Return (X, Y) of the center of cell containing provided text 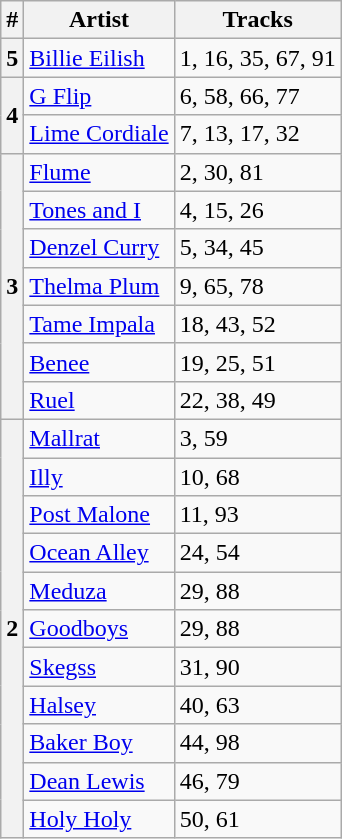
Ruel (99, 400)
Halsey (99, 705)
2 (12, 628)
Meduza (99, 591)
19, 25, 51 (258, 362)
10, 68 (258, 477)
31, 90 (258, 667)
3, 59 (258, 438)
46, 79 (258, 781)
Skegss (99, 667)
7, 13, 17, 32 (258, 134)
2, 30, 81 (258, 172)
4 (12, 115)
Baker Boy (99, 743)
11, 93 (258, 515)
4, 15, 26 (258, 210)
6, 58, 66, 77 (258, 96)
# (12, 20)
5, 34, 45 (258, 248)
Tame Impala (99, 324)
Dean Lewis (99, 781)
9, 65, 78 (258, 286)
Tones and I (99, 210)
G Flip (99, 96)
Denzel Curry (99, 248)
Lime Cordiale (99, 134)
22, 38, 49 (258, 400)
1, 16, 35, 67, 91 (258, 58)
Holy Holy (99, 819)
5 (12, 58)
Illy (99, 477)
Artist (99, 20)
Ocean Alley (99, 553)
18, 43, 52 (258, 324)
Flume (99, 172)
Mallrat (99, 438)
3 (12, 286)
Benee (99, 362)
Post Malone (99, 515)
Billie Eilish (99, 58)
44, 98 (258, 743)
Tracks (258, 20)
24, 54 (258, 553)
Goodboys (99, 629)
40, 63 (258, 705)
Thelma Plum (99, 286)
50, 61 (258, 819)
